Pinpoint the cell where the given text exists, returning its [x, y] midpoint coordinate. 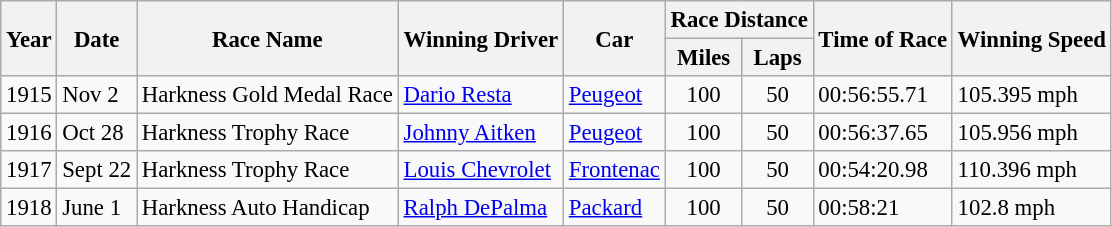
Oct 28 [97, 133]
Nov 2 [97, 95]
Winning Speed [1032, 38]
Year [29, 38]
Harkness Auto Handicap [267, 208]
00:56:37.65 [882, 133]
102.8 mph [1032, 208]
Sept 22 [97, 170]
Time of Race [882, 38]
105.395 mph [1032, 95]
Ralph DePalma [480, 208]
105.956 mph [1032, 133]
1915 [29, 95]
1917 [29, 170]
Car [614, 38]
Packard [614, 208]
Louis Chevrolet [480, 170]
Miles [704, 58]
Laps [778, 58]
00:56:55.71 [882, 95]
Date [97, 38]
1918 [29, 208]
Race Name [267, 38]
Harkness Gold Medal Race [267, 95]
00:58:21 [882, 208]
110.396 mph [1032, 170]
Johnny Aitken [480, 133]
00:54:20.98 [882, 170]
Winning Driver [480, 38]
Frontenac [614, 170]
Dario Resta [480, 95]
1916 [29, 133]
Race Distance [739, 20]
June 1 [97, 208]
